Determine the [X, Y] coordinate at the center of the cell enclosing the given text.  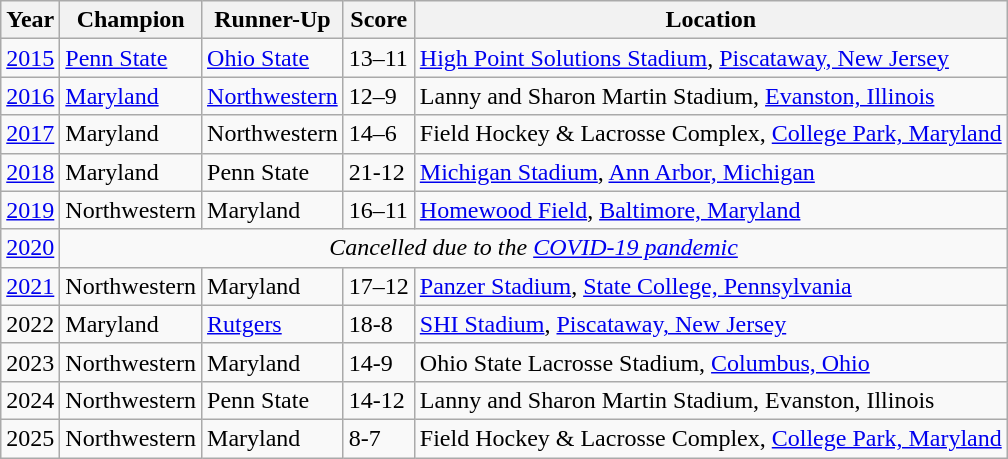
16–11 [378, 210]
14-12 [378, 400]
Homewood Field, Baltimore, Maryland [710, 210]
14–6 [378, 134]
2022 [30, 324]
8-7 [378, 438]
Champion [131, 20]
Cancelled due to the COVID-19 pandemic [534, 248]
Ohio State Lacrosse Stadium, Columbus, Ohio [710, 362]
2023 [30, 362]
Michigan Stadium, Ann Arbor, Michigan [710, 172]
2019 [30, 210]
High Point Solutions Stadium, Piscataway, New Jersey [710, 58]
2021 [30, 286]
2020 [30, 248]
2016 [30, 96]
17–12 [378, 286]
2018 [30, 172]
2015 [30, 58]
Rutgers [273, 324]
Location [710, 20]
18-8 [378, 324]
Year [30, 20]
Panzer Stadium, State College, Pennsylvania [710, 286]
Ohio State [273, 58]
12–9 [378, 96]
14-9 [378, 362]
Score [378, 20]
2017 [30, 134]
2024 [30, 400]
Runner-Up [273, 20]
SHI Stadium, Piscataway, New Jersey [710, 324]
2025 [30, 438]
21-12 [378, 172]
13–11 [378, 58]
